From the cell containing the given text, extract its center point as (X, Y) coordinate. 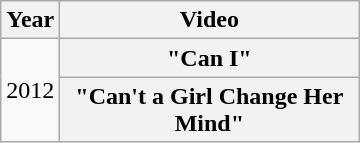
2012 (30, 90)
"Can I" (210, 58)
Video (210, 20)
"Can't a Girl Change Her Mind" (210, 110)
Year (30, 20)
